Provide the [x, y] coordinate of the cell's center where the given text is located.  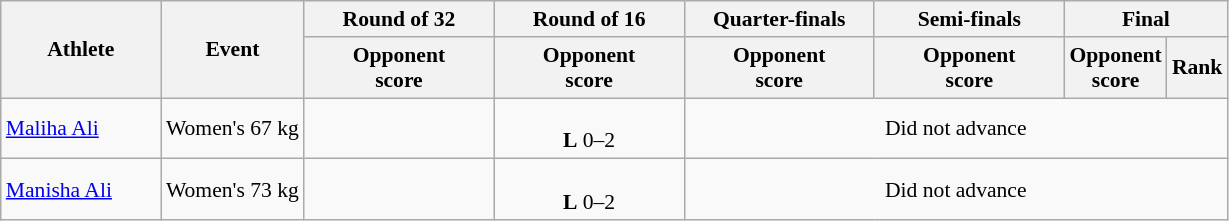
Women's 73 kg [232, 190]
Maliha Ali [81, 128]
Round of 32 [399, 19]
Rank [1198, 68]
Final [1146, 19]
Manisha Ali [81, 190]
Event [232, 50]
Semi-finals [969, 19]
Quarter-finals [779, 19]
Athlete [81, 50]
Round of 16 [589, 19]
Women's 67 kg [232, 128]
